Detect which cell encompasses the target text, then output its (x, y) center coordinate. 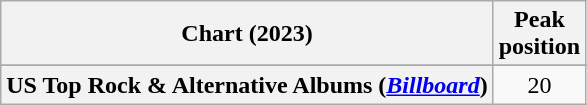
Peakposition (539, 34)
US Top Rock & Alternative Albums (Billboard) (247, 85)
20 (539, 85)
Chart (2023) (247, 34)
